Return the (X, Y) coordinate for the center point of the cell that contains the specified text.  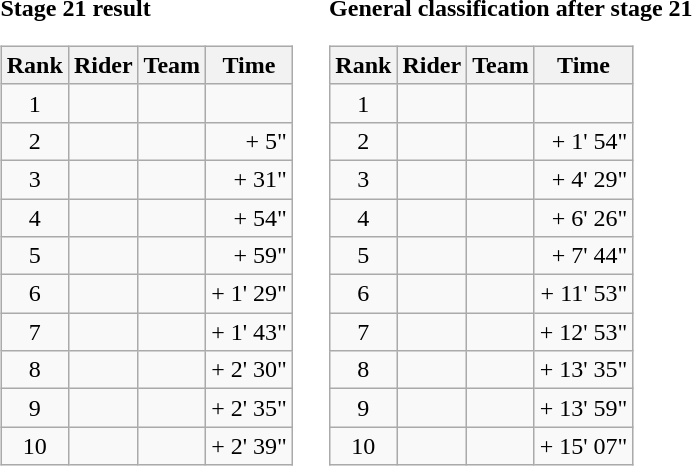
+ 6' 26" (584, 217)
+ 4' 29" (584, 179)
+ 15' 07" (584, 446)
+ 2' 35" (250, 408)
+ 1' 43" (250, 332)
+ 2' 39" (250, 446)
+ 11' 53" (584, 294)
+ 12' 53" (584, 332)
+ 59" (250, 256)
+ 2' 30" (250, 370)
+ 31" (250, 179)
+ 54" (250, 217)
+ 7' 44" (584, 256)
+ 1' 54" (584, 141)
+ 5" (250, 141)
+ 13' 35" (584, 370)
+ 1' 29" (250, 294)
+ 13' 59" (584, 408)
